Return [X, Y] of the center of cell containing provided text 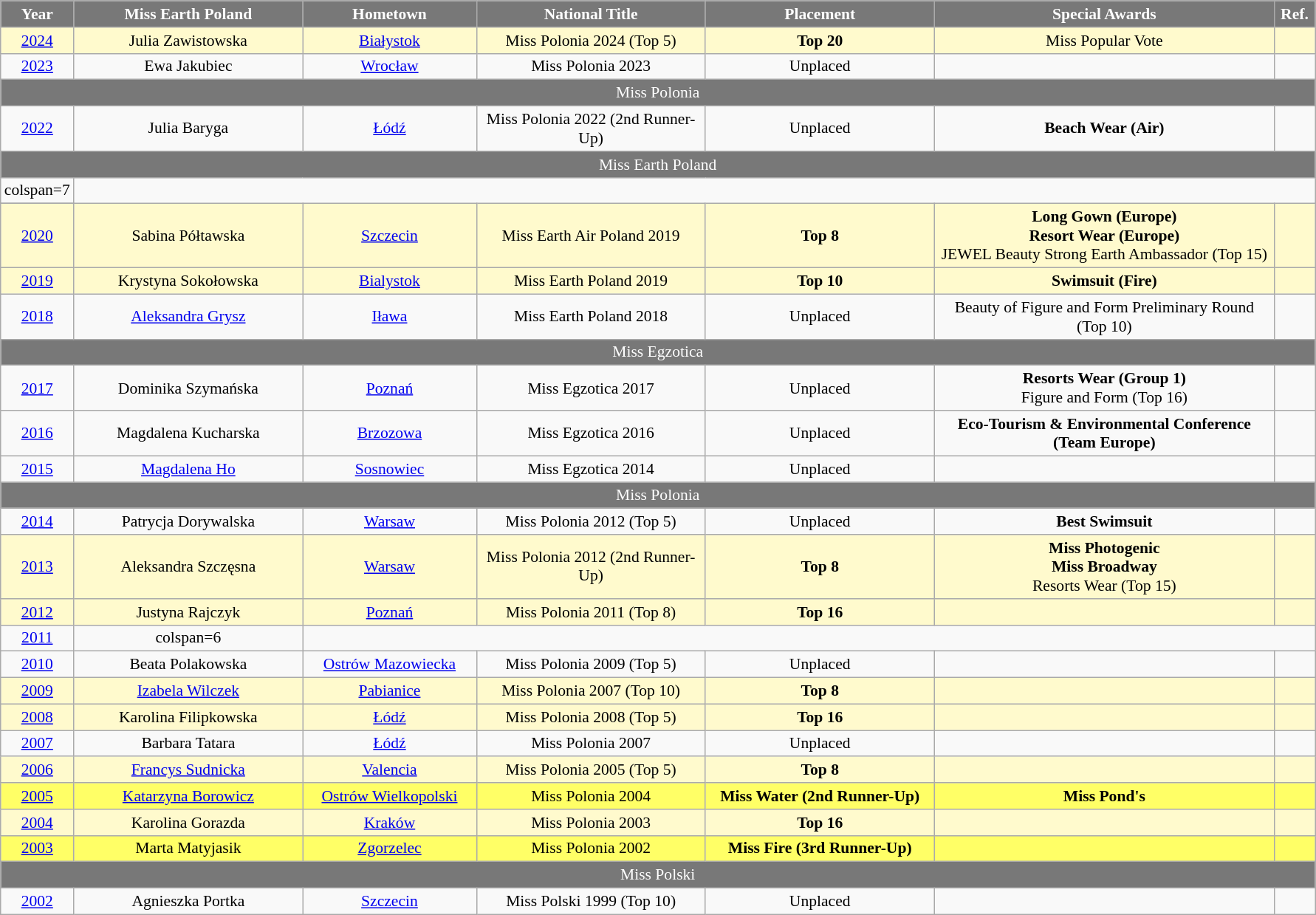
Miss Polonia 2023 [591, 66]
Year [37, 14]
Miss Polonia 2005 (Top 5) [591, 770]
Ewa Jakubiec [188, 66]
Magdalena Kucharska [188, 433]
Białystok [390, 41]
Miss Polonia 2007 (Top 10) [591, 691]
Aleksandra Grysz [188, 316]
Karolina Filipkowska [188, 717]
Barbara Tatara [188, 744]
2013 [37, 567]
2011 [37, 638]
2017 [37, 388]
Beauty of Figure and Form Preliminary Round (Top 10) [1104, 316]
Aleksandra Szczęsna [188, 567]
Justyna Rajczyk [188, 612]
Ostrów Wielkopolski [390, 796]
Miss Polonia 2003 [591, 823]
Katarzyna Borowicz [188, 796]
Miss Polski [658, 875]
Miss Polski 1999 (Top 10) [591, 902]
2002 [37, 902]
2006 [37, 770]
National Title [591, 14]
Miss Earth Poland 2019 [591, 281]
2009 [37, 691]
2004 [37, 823]
Special Awards [1104, 14]
Julia Baryga [188, 128]
Top 10 [820, 281]
2010 [37, 665]
Zgorzelec [390, 849]
Francys Sudnicka [188, 770]
Top 20 [820, 41]
2015 [37, 469]
2024 [37, 41]
Miss Fire (3rd Runner-Up) [820, 849]
Iława [390, 316]
Julia Zawistowska [188, 41]
Ostrów Mazowiecka [390, 665]
Miss Water (2nd Runner-Up) [820, 796]
Sosnowiec [390, 469]
Placement [820, 14]
Beach Wear (Air) [1104, 128]
colspan=6 [188, 638]
Miss PhotogenicMiss BroadwayResorts Wear (Top 15) [1104, 567]
Miss Egzotica 2016 [591, 433]
2016 [37, 433]
Ref. [1294, 14]
Miss Polonia 2024 (Top 5) [591, 41]
Agnieszka Portka [188, 902]
2005 [37, 796]
Long Gown (Europe) Resort Wear (Europe)JEWEL Beauty Strong Earth Ambassador (Top 15) [1104, 236]
Sabina Półtawska [188, 236]
Kraków [390, 823]
Miss Polonia 2012 (Top 5) [591, 522]
Miss Egzotica 2014 [591, 469]
2007 [37, 744]
Beata Polakowska [188, 665]
2022 [37, 128]
Bialystok [390, 281]
Krystyna Sokołowska [188, 281]
Miss Egzotica 2017 [591, 388]
Miss Polonia 2007 [591, 744]
Valencia [390, 770]
Wrocław [390, 66]
Miss Polonia 2004 [591, 796]
2018 [37, 316]
Best Swimsuit [1104, 522]
2019 [37, 281]
Miss Polonia 2011 (Top 8) [591, 612]
Miss Polonia 2009 (Top 5) [591, 665]
Miss Pond's [1104, 796]
Miss Earth Air Poland 2019 [591, 236]
2003 [37, 849]
Miss Polonia 2012 (2nd Runner-Up) [591, 567]
Karolina Gorazda [188, 823]
Miss Polonia 2002 [591, 849]
Brzozowa [390, 433]
Miss Polonia 2022 (2nd Runner-Up) [591, 128]
Hometown [390, 14]
Miss Polonia 2008 (Top 5) [591, 717]
Miss Egzotica [658, 352]
Izabela Wilczek [188, 691]
Miss Popular Vote [1104, 41]
2020 [37, 236]
2023 [37, 66]
Swimsuit (Fire) [1104, 281]
Marta Matyjasik [188, 849]
Dominika Szymańska [188, 388]
Magdalena Ho [188, 469]
2014 [37, 522]
Pabianice [390, 691]
Resorts Wear (Group 1)Figure and Form (Top 16) [1104, 388]
Miss Earth Poland 2018 [591, 316]
colspan=7 [37, 191]
2012 [37, 612]
2008 [37, 717]
Patrycja Dorywalska [188, 522]
Eco-Tourism & Environmental Conference (Team Europe) [1104, 433]
